Return the (X, Y) coordinate for the center point of the cell that contains the specified text.  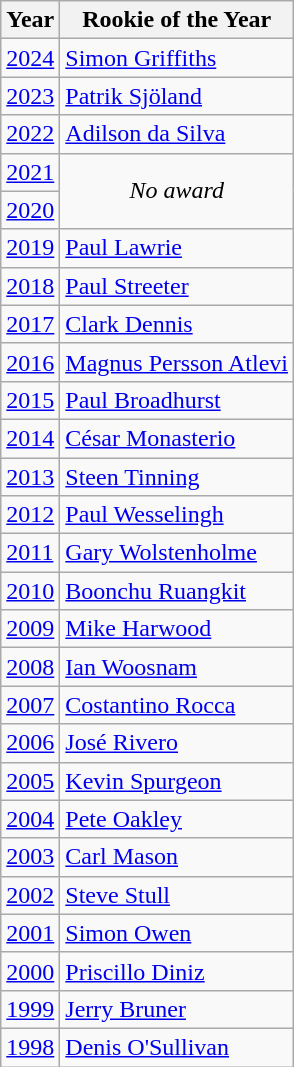
2010 (30, 591)
José Rivero (177, 743)
2006 (30, 743)
2024 (30, 58)
Paul Streeter (177, 286)
Steve Stull (177, 895)
2008 (30, 667)
César Monasterio (177, 438)
2005 (30, 781)
Clark Dennis (177, 324)
Boonchu Ruangkit (177, 591)
Gary Wolstenholme (177, 553)
2020 (30, 210)
2004 (30, 819)
Paul Broadhurst (177, 400)
Kevin Spurgeon (177, 781)
2009 (30, 629)
2019 (30, 248)
2001 (30, 933)
Jerry Bruner (177, 1009)
1999 (30, 1009)
Paul Lawrie (177, 248)
Steen Tinning (177, 477)
2011 (30, 553)
Year (30, 20)
Pete Oakley (177, 819)
Simon Owen (177, 933)
Adilson da Silva (177, 134)
Rookie of the Year (177, 20)
Paul Wesselingh (177, 515)
2016 (30, 362)
2003 (30, 857)
Mike Harwood (177, 629)
2007 (30, 705)
No award (177, 191)
1998 (30, 1047)
2018 (30, 286)
2002 (30, 895)
Carl Mason (177, 857)
Priscillo Diniz (177, 971)
2023 (30, 96)
2022 (30, 134)
Simon Griffiths (177, 58)
2000 (30, 971)
2021 (30, 172)
2013 (30, 477)
2012 (30, 515)
2014 (30, 438)
Ian Woosnam (177, 667)
2015 (30, 400)
2017 (30, 324)
Denis O'Sullivan (177, 1047)
Magnus Persson Atlevi (177, 362)
Costantino Rocca (177, 705)
Patrik Sjöland (177, 96)
